Scan for the cell matching the given text and deliver its [x, y] coordinate at center. 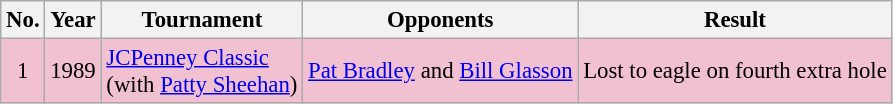
Tournament [202, 20]
No. [23, 20]
Result [735, 20]
JCPenney Classic(with Patty Sheehan) [202, 72]
Opponents [440, 20]
1 [23, 72]
Pat Bradley and Bill Glasson [440, 72]
Lost to eagle on fourth extra hole [735, 72]
Year [73, 20]
1989 [73, 72]
